Find where the given text appears and provide that cell's center as (x, y) coordinate. 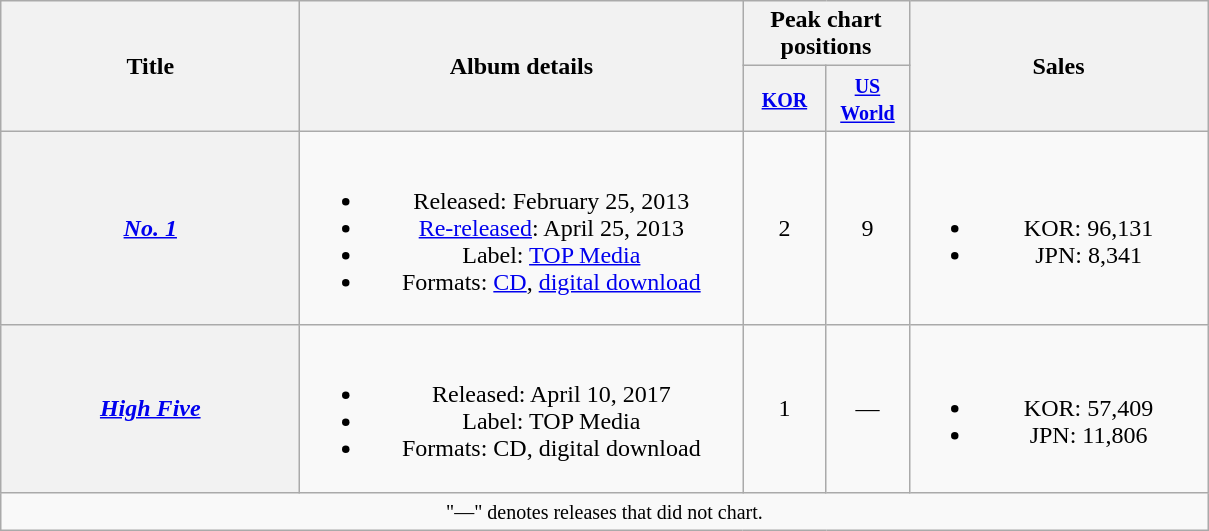
— (868, 408)
KOR: 57,409JPN: 11,806 (1058, 408)
USWorld (868, 98)
Title (150, 66)
Sales (1058, 66)
1 (784, 408)
Peak chart positions (826, 34)
KOR (784, 98)
KOR: 96,131JPN: 8,341 (1058, 228)
Released: April 10, 2017 Label: TOP MediaFormats: CD, digital download (522, 408)
Album details (522, 66)
No. 1 (150, 228)
Released: February 25, 2013 Re-released: April 25, 2013Label: TOP MediaFormats: CD, digital download (522, 228)
9 (868, 228)
"—" denotes releases that did not chart. (604, 511)
2 (784, 228)
High Five (150, 408)
